Locate the cell with the specified text and output its (X, Y) center coordinate. 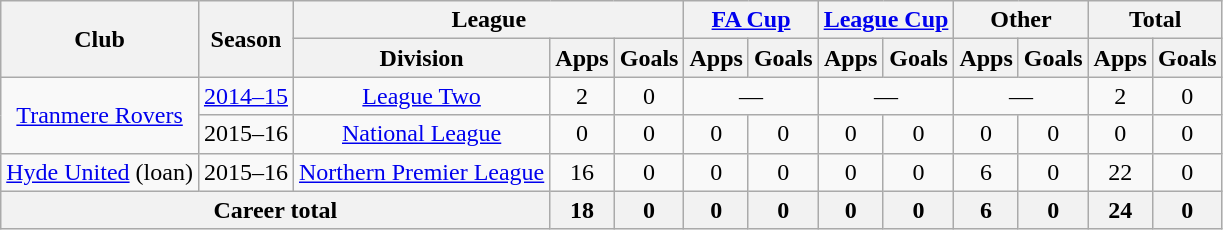
Career total (276, 210)
League (488, 20)
18 (582, 210)
Hyde United (loan) (100, 172)
16 (582, 172)
Northern Premier League (421, 172)
2014–15 (246, 96)
Club (100, 39)
Division (421, 58)
22 (1120, 172)
Season (246, 39)
Other (1021, 20)
League Two (421, 96)
Tranmere Rovers (100, 115)
League Cup (886, 20)
24 (1120, 210)
Total (1155, 20)
FA Cup (751, 20)
National League (421, 134)
